Extract the [X, Y] coordinate from the center of the cell holding the provided text.  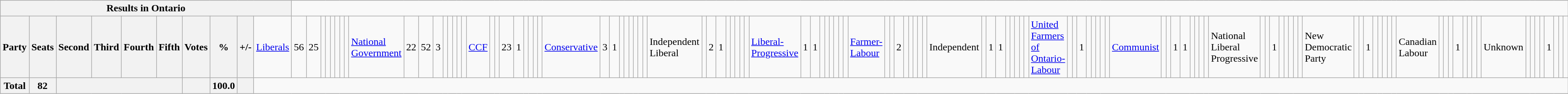
CCF [478, 47]
Canadian Labour [1418, 47]
Seats [42, 47]
Communist [1135, 47]
Independent Liberal [674, 47]
100.0 [223, 86]
Votes [196, 47]
National Government [376, 47]
52 [426, 47]
56 [299, 47]
National Liberal Progressive [1235, 47]
82 [42, 86]
New Democratic Party [1329, 47]
Fourth [139, 47]
Party [15, 47]
Liberal-Progressive [775, 47]
Liberals [273, 47]
Farmer-Labour [866, 47]
25 [313, 47]
Results in Ontario [146, 8]
Unknown [1503, 47]
% [223, 47]
United Farmers of Ontario-Labour [1048, 47]
Conservative [571, 47]
23 [506, 47]
Fifth [169, 47]
+/- [245, 47]
Independent [954, 47]
Third [107, 47]
22 [412, 47]
Second [74, 47]
Total [15, 86]
